Pinpoint the cell where the given text exists, returning its (X, Y) midpoint coordinate. 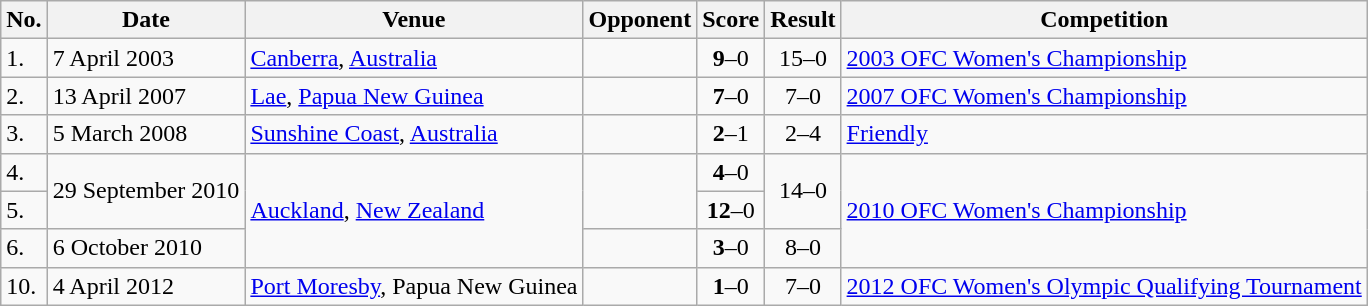
3–0 (731, 248)
4 April 2012 (146, 286)
10. (24, 286)
12–0 (731, 210)
7 April 2003 (146, 58)
4. (24, 172)
Venue (414, 20)
5. (24, 210)
No. (24, 20)
Friendly (1104, 134)
Score (731, 20)
2–4 (803, 134)
Lae, Papua New Guinea (414, 96)
2010 OFC Women's Championship (1104, 210)
4–0 (731, 172)
15–0 (803, 58)
2007 OFC Women's Championship (1104, 96)
9–0 (731, 58)
Competition (1104, 20)
Date (146, 20)
3. (24, 134)
Sunshine Coast, Australia (414, 134)
1–0 (731, 286)
29 September 2010 (146, 191)
2012 OFC Women's Olympic Qualifying Tournament (1104, 286)
Opponent (640, 20)
5 March 2008 (146, 134)
2–1 (731, 134)
Canberra, Australia (414, 58)
14–0 (803, 191)
2003 OFC Women's Championship (1104, 58)
6. (24, 248)
13 April 2007 (146, 96)
Port Moresby, Papua New Guinea (414, 286)
Result (803, 20)
1. (24, 58)
Auckland, New Zealand (414, 210)
8–0 (803, 248)
2. (24, 96)
6 October 2010 (146, 248)
